Pinpoint the cell where the given text exists, returning its (x, y) midpoint coordinate. 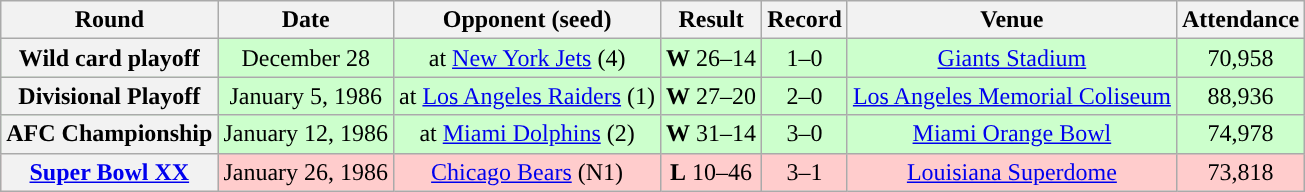
January 12, 1986 (306, 134)
Giants Stadium (1012, 58)
Wild card playoff (110, 58)
Los Angeles Memorial Coliseum (1012, 96)
at New York Jets (4) (528, 58)
Divisional Playoff (110, 96)
Result (712, 20)
Record (805, 20)
at Los Angeles Raiders (1) (528, 96)
at Miami Dolphins (2) (528, 134)
1–0 (805, 58)
Attendance (1240, 20)
Chicago Bears (N1) (528, 172)
January 5, 1986 (306, 96)
70,958 (1240, 58)
Venue (1012, 20)
Date (306, 20)
W 27–20 (712, 96)
W 31–14 (712, 134)
3–0 (805, 134)
W 26–14 (712, 58)
88,936 (1240, 96)
Super Bowl XX (110, 172)
Round (110, 20)
AFC Championship (110, 134)
2–0 (805, 96)
Opponent (seed) (528, 20)
Louisiana Superdome (1012, 172)
3–1 (805, 172)
January 26, 1986 (306, 172)
L 10–46 (712, 172)
December 28 (306, 58)
74,978 (1240, 134)
73,818 (1240, 172)
Miami Orange Bowl (1012, 134)
